For the text-containing cell, return its midpoint in (x, y) coordinate format. 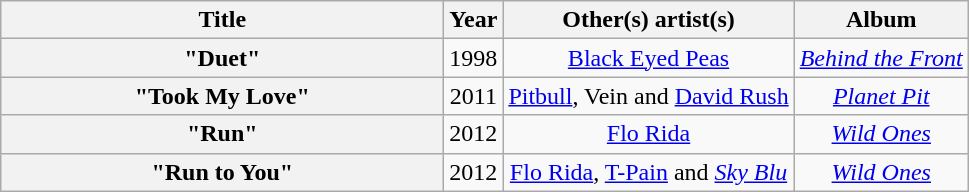
2011 (474, 96)
"Took My Love" (222, 96)
"Duet" (222, 58)
"Run" (222, 134)
Flo Rida, T-Pain and Sky Blu (648, 172)
Black Eyed Peas (648, 58)
Flo Rida (648, 134)
Title (222, 20)
Other(s) artist(s) (648, 20)
Pitbull, Vein and David Rush (648, 96)
"Run to You" (222, 172)
Planet Pit (881, 96)
Album (881, 20)
Year (474, 20)
Behind the Front (881, 58)
1998 (474, 58)
